Provide the (X, Y) coordinate of the cell's center where the given text is located.  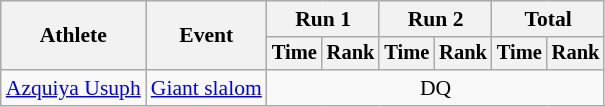
Run 1 (323, 19)
DQ (436, 88)
Event (206, 36)
Total (548, 19)
Run 2 (435, 19)
Giant slalom (206, 88)
Azquiya Usuph (74, 88)
Athlete (74, 36)
